Extract the [x, y] coordinate from the center of the cell holding the provided text.  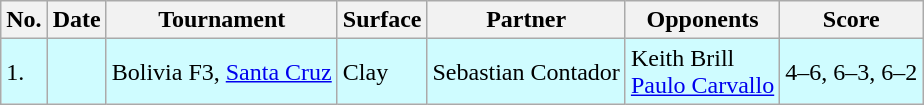
Tournament [222, 20]
4–6, 6–3, 6–2 [852, 72]
Partner [526, 20]
Opponents [702, 20]
Keith Brill Paulo Carvallo [702, 72]
No. [24, 20]
Sebastian Contador [526, 72]
1. [24, 72]
Date [76, 20]
Bolivia F3, Santa Cruz [222, 72]
Surface [382, 20]
Clay [382, 72]
Score [852, 20]
